Return the [X, Y] coordinate for the center point of the cell that contains the specified text.  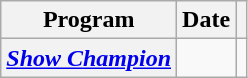
Date [206, 20]
Program [89, 20]
Show Champion [89, 58]
